Output the (x, y) coordinate of the center of the cell containing the given text.  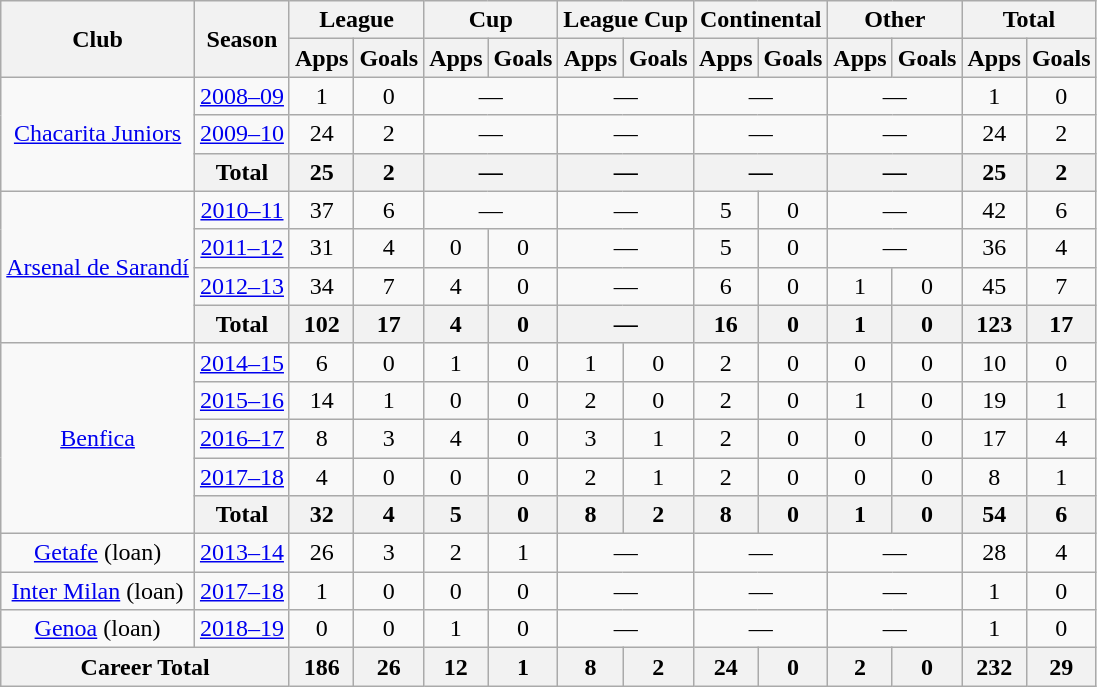
Other (895, 20)
14 (321, 400)
2009–10 (242, 134)
Genoa (loan) (98, 629)
28 (994, 553)
42 (994, 210)
2014–15 (242, 362)
2016–17 (242, 438)
29 (1061, 667)
Cup (491, 20)
Club (98, 39)
2011–12 (242, 248)
31 (321, 248)
2013–14 (242, 553)
2015–16 (242, 400)
League (356, 20)
Arsenal de Sarandí (98, 267)
10 (994, 362)
12 (456, 667)
186 (321, 667)
2008–09 (242, 96)
Benfica (98, 438)
Getafe (loan) (98, 553)
Season (242, 39)
19 (994, 400)
2018–19 (242, 629)
36 (994, 248)
2010–11 (242, 210)
232 (994, 667)
Continental (761, 20)
45 (994, 286)
Chacarita Juniors (98, 134)
54 (994, 515)
34 (321, 286)
123 (994, 324)
2012–13 (242, 286)
32 (321, 515)
Inter Milan (loan) (98, 591)
League Cup (626, 20)
Career Total (146, 667)
16 (726, 324)
102 (321, 324)
37 (321, 210)
